Find where the given text appears and provide that cell's center as [X, Y] coordinate. 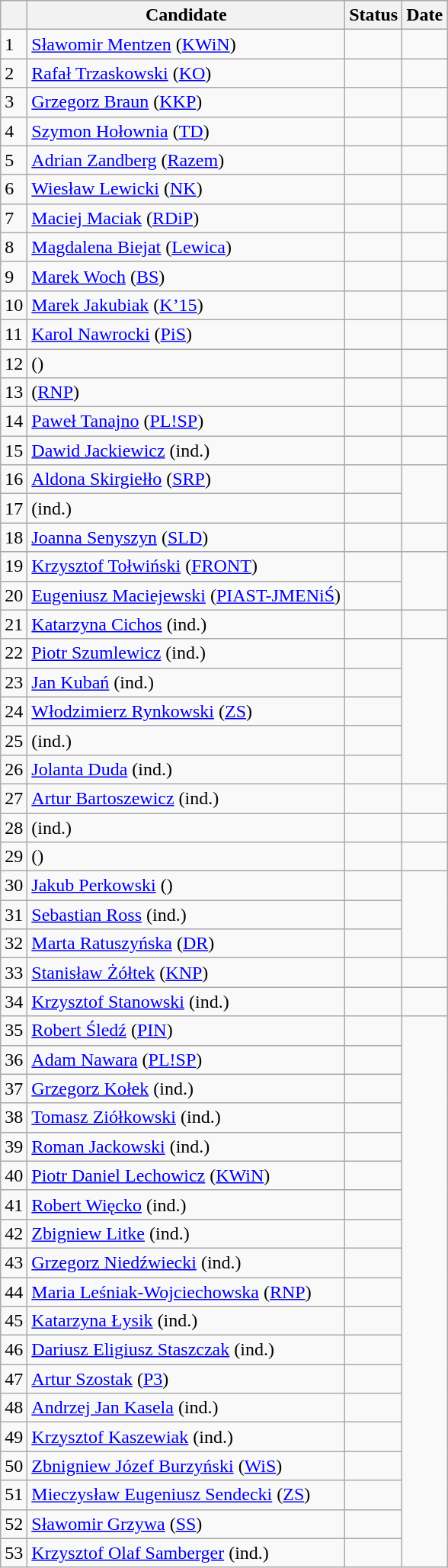
Sebastian Ross (ind.) [186, 915]
Sławomir Grzywa (SS) [186, 1524]
(RNP) [186, 393]
23 [14, 682]
17 [14, 508]
18 [14, 537]
9 [14, 276]
13 [14, 393]
Grzegorz Niedźwiecki (ind.) [186, 1262]
Katarzyna Cichos (ind.) [186, 624]
16 [14, 479]
42 [14, 1233]
Adam Nawara (PL!SP) [186, 1060]
Jan Kubań (ind.) [186, 682]
Włodzimierz Rynkowski (ZS) [186, 711]
22 [14, 653]
Szymon Hołownia (TD) [186, 131]
26 [14, 769]
Artur Bartoszewicz (ind.) [186, 798]
Zbigniew Litke (ind.) [186, 1233]
Jolanta Duda (ind.) [186, 769]
Status [373, 15]
36 [14, 1060]
2 [14, 73]
14 [14, 422]
Zbnigniew Józef Burzyński (WiS) [186, 1466]
Andrzej Jan Kasela (ind.) [186, 1408]
38 [14, 1117]
Robert Więcko (ind.) [186, 1204]
Krzysztof Tołwiński (FRONT) [186, 566]
Candidate [186, 15]
21 [14, 624]
Grzegorz Braun (KKP) [186, 102]
48 [14, 1408]
29 [14, 857]
43 [14, 1262]
Krzysztof Stanowski (ind.) [186, 1002]
Robert Śledź (PIN) [186, 1031]
Jakub Perkowski () [186, 886]
Maria Leśniak-Wojciechowska (RNP) [186, 1292]
Krzysztof Olaf Samberger (ind.) [186, 1553]
Marek Woch (BS) [186, 276]
Dawid Jackiewicz (ind.) [186, 451]
Aldona Skirgiełło (SRP) [186, 479]
Tomasz Ziółkowski (ind.) [186, 1117]
35 [14, 1031]
Roman Jackowski (ind.) [186, 1146]
Marta Ratuszyńska (DR) [186, 944]
6 [14, 189]
7 [14, 218]
47 [14, 1379]
27 [14, 798]
Wiesław Lewicki (NK) [186, 189]
11 [14, 334]
Stanisław Żółtek (KNP) [186, 973]
46 [14, 1350]
32 [14, 944]
39 [14, 1146]
1 [14, 44]
Katarzyna Łysik (ind.) [186, 1321]
19 [14, 566]
28 [14, 827]
4 [14, 131]
33 [14, 973]
Krzysztof Kaszewiak (ind.) [186, 1437]
Piotr Daniel Lechowicz (KWiN) [186, 1175]
25 [14, 740]
53 [14, 1553]
10 [14, 305]
Artur Szostak (P3) [186, 1379]
51 [14, 1495]
52 [14, 1524]
Paweł Tanajno (PL!SP) [186, 422]
8 [14, 247]
Dariusz Eligiusz Staszczak (ind.) [186, 1350]
Rafał Trzaskowski (KO) [186, 73]
Joanna Senyszyn (SLD) [186, 537]
Marek Jakubiak (K’15) [186, 305]
34 [14, 1002]
44 [14, 1292]
5 [14, 160]
24 [14, 711]
Grzegorz Kołek (ind.) [186, 1089]
41 [14, 1204]
49 [14, 1437]
40 [14, 1175]
Eugeniusz Maciejewski (PIAST-JMENiŚ) [186, 595]
50 [14, 1466]
Adrian Zandberg (Razem) [186, 160]
Maciej Maciak (RDiP) [186, 218]
15 [14, 451]
3 [14, 102]
45 [14, 1321]
Date [425, 15]
Piotr Szumlewicz (ind.) [186, 653]
Mieczysław Eugeniusz Sendecki (ZS) [186, 1495]
30 [14, 886]
37 [14, 1089]
20 [14, 595]
12 [14, 364]
Magdalena Biejat (Lewica) [186, 247]
Karol Nawrocki (PiS) [186, 334]
Sławomir Mentzen (KWiN) [186, 44]
31 [14, 915]
